Determine the (X, Y) coordinate at the center of the cell enclosing the given text.  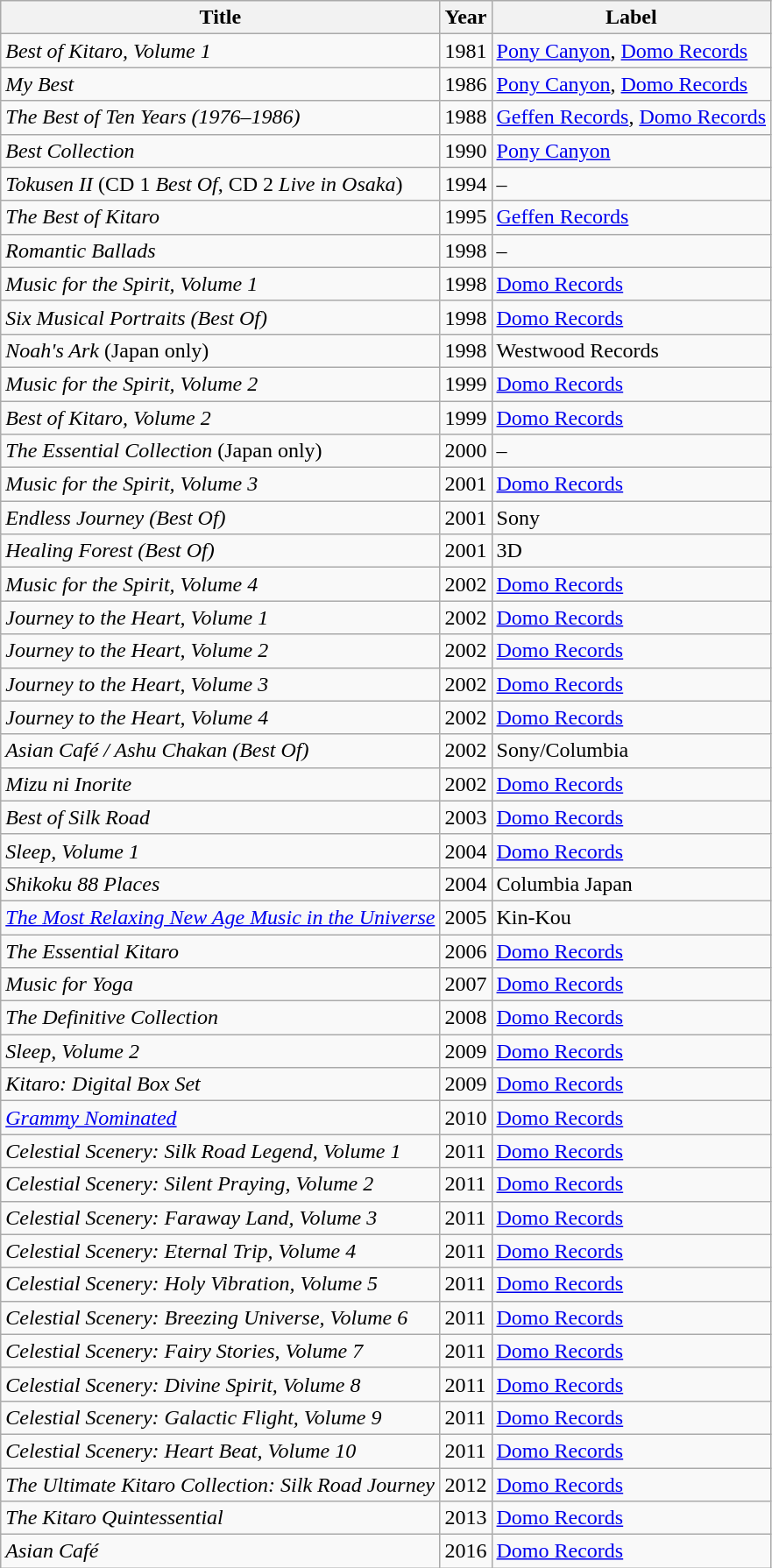
Sony (631, 518)
1995 (466, 217)
1988 (466, 117)
2008 (466, 1018)
Celestial Scenery: Silk Road Legend, Volume 1 (221, 1151)
1990 (466, 151)
2016 (466, 1551)
Journey to the Heart, Volume 2 (221, 651)
Journey to the Heart, Volume 3 (221, 684)
Celestial Scenery: Fairy Stories, Volume 7 (221, 1351)
1986 (466, 84)
The Kitaro Quintessential (221, 1518)
Celestial Scenery: Galactic Flight, Volume 9 (221, 1417)
3D (631, 551)
Pony Canyon (631, 151)
2003 (466, 817)
1994 (466, 184)
Music for the Spirit, Volume 1 (221, 284)
Endless Journey (Best Of) (221, 518)
Best Collection (221, 151)
Sleep, Volume 2 (221, 1051)
Title (221, 18)
Best of Kitaro, Volume 2 (221, 418)
2007 (466, 985)
1981 (466, 51)
Tokusen II (CD 1 Best Of, CD 2 Live in Osaka) (221, 184)
The Ultimate Kitaro Collection: Silk Road Journey (221, 1485)
Celestial Scenery: Silent Praying, Volume 2 (221, 1184)
My Best (221, 84)
Mizu ni Inorite (221, 784)
The Essential Collection (Japan only) (221, 451)
Shikoku 88 Places (221, 884)
2013 (466, 1518)
2010 (466, 1118)
Journey to the Heart, Volume 4 (221, 717)
Sleep, Volume 1 (221, 851)
Celestial Scenery: Breezing Universe, Volume 6 (221, 1317)
Celestial Scenery: Heart Beat, Volume 10 (221, 1451)
Celestial Scenery: Divine Spirit, Volume 8 (221, 1384)
Year (466, 18)
Healing Forest (Best Of) (221, 551)
The Essential Kitaro (221, 950)
The Best of Ten Years (1976–1986) (221, 117)
Six Musical Portraits (Best Of) (221, 317)
Geffen Records (631, 217)
Music for the Spirit, Volume 3 (221, 484)
Sony/Columbia (631, 751)
Kin-Kou (631, 917)
Asian Café / Ashu Chakan (Best Of) (221, 751)
Journey to the Heart, Volume 1 (221, 618)
Celestial Scenery: Eternal Trip, Volume 4 (221, 1251)
Romantic Ballads (221, 251)
Best of Kitaro, Volume 1 (221, 51)
2012 (466, 1485)
Asian Café (221, 1551)
2000 (466, 451)
2006 (466, 950)
Music for the Spirit, Volume 2 (221, 384)
Grammy Nominated (221, 1118)
Best of Silk Road (221, 817)
Celestial Scenery: Faraway Land, Volume 3 (221, 1218)
Westwood Records (631, 350)
Celestial Scenery: Holy Vibration, Volume 5 (221, 1284)
2005 (466, 917)
Music for Yoga (221, 985)
Columbia Japan (631, 884)
Music for the Spirit, Volume 4 (221, 584)
Noah's Ark (Japan only) (221, 350)
Label (631, 18)
Kitaro: Digital Box Set (221, 1084)
The Most Relaxing New Age Music in the Universe (221, 917)
Geffen Records, Domo Records (631, 117)
The Best of Kitaro (221, 217)
The Definitive Collection (221, 1018)
